Identify which cell holds the provided text, then report its [X, Y] central coordinate. 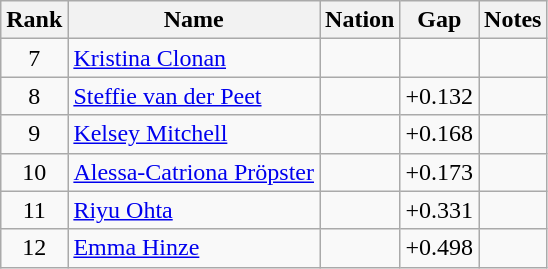
Kelsey Mitchell [194, 134]
9 [34, 134]
Steffie van der Peet [194, 96]
Gap [440, 20]
+0.173 [440, 172]
Name [194, 20]
Kristina Clonan [194, 58]
+0.498 [440, 248]
Nation [360, 20]
Emma Hinze [194, 248]
12 [34, 248]
+0.168 [440, 134]
7 [34, 58]
8 [34, 96]
Notes [513, 20]
10 [34, 172]
+0.331 [440, 210]
Alessa-Catriona Pröpster [194, 172]
+0.132 [440, 96]
11 [34, 210]
Riyu Ohta [194, 210]
Rank [34, 20]
